Return the (x, y) coordinate for the center point of the cell that contains the specified text.  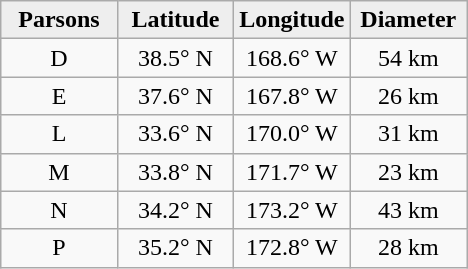
Longitude (292, 20)
170.0° W (292, 134)
172.8° W (292, 248)
173.2° W (292, 210)
167.8° W (292, 96)
34.2° N (175, 210)
Latitude (175, 20)
D (59, 58)
37.6° N (175, 96)
43 km (408, 210)
33.6° N (175, 134)
M (59, 172)
168.6° W (292, 58)
26 km (408, 96)
Parsons (59, 20)
P (59, 248)
N (59, 210)
E (59, 96)
L (59, 134)
31 km (408, 134)
38.5° N (175, 58)
35.2° N (175, 248)
54 km (408, 58)
28 km (408, 248)
171.7° W (292, 172)
Diameter (408, 20)
23 km (408, 172)
33.8° N (175, 172)
